Detect which cell encompasses the target text, then output its [x, y] center coordinate. 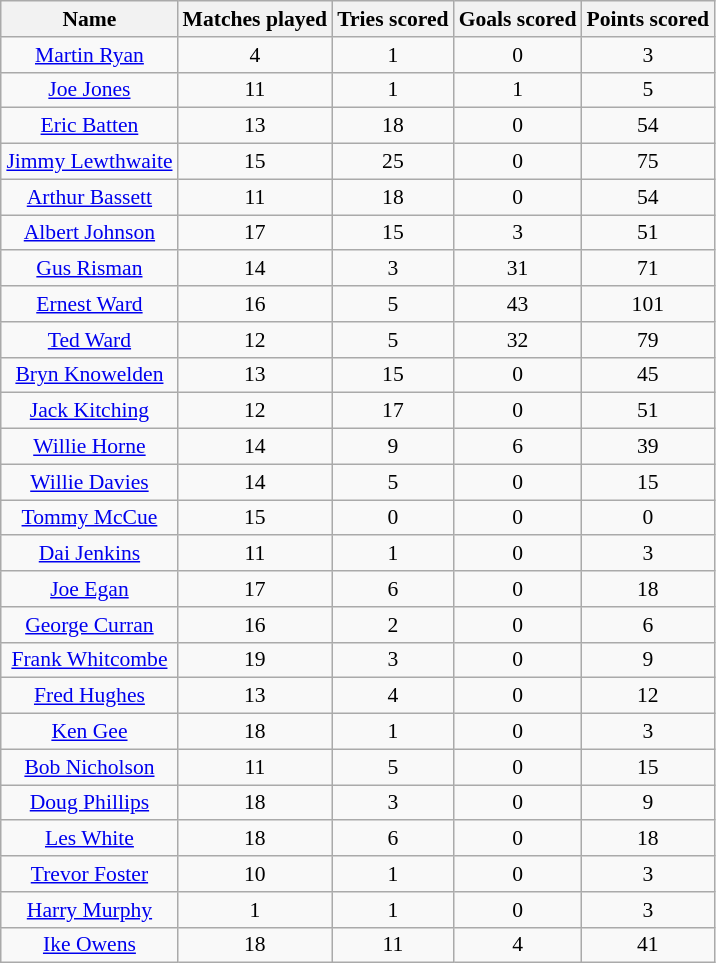
Willie Davies [89, 482]
Name [89, 19]
Points scored [648, 19]
Ken Gee [89, 732]
25 [392, 162]
Bob Nicholson [89, 767]
19 [256, 660]
Albert Johnson [89, 233]
Gus Risman [89, 269]
Martin Ryan [89, 55]
10 [256, 874]
Ike Owens [89, 945]
Willie Horne [89, 447]
Eric Batten [89, 126]
32 [518, 340]
Trevor Foster [89, 874]
39 [648, 447]
Frank Whitcombe [89, 660]
Bryn Knowelden [89, 375]
79 [648, 340]
Tommy McCue [89, 518]
75 [648, 162]
Joe Jones [89, 90]
Dai Jenkins [89, 554]
Joe Egan [89, 589]
Harry Murphy [89, 910]
Jimmy Lewthwaite [89, 162]
71 [648, 269]
Doug Phillips [89, 803]
Les White [89, 839]
41 [648, 945]
Ernest Ward [89, 304]
Goals scored [518, 19]
101 [648, 304]
Arthur Bassett [89, 197]
2 [392, 625]
George Curran [89, 625]
45 [648, 375]
Ted Ward [89, 340]
Tries scored [392, 19]
31 [518, 269]
Matches played [256, 19]
43 [518, 304]
Jack Kitching [89, 411]
Fred Hughes [89, 696]
